Return the [X, Y] coordinate for the center point of the cell that contains the specified text.  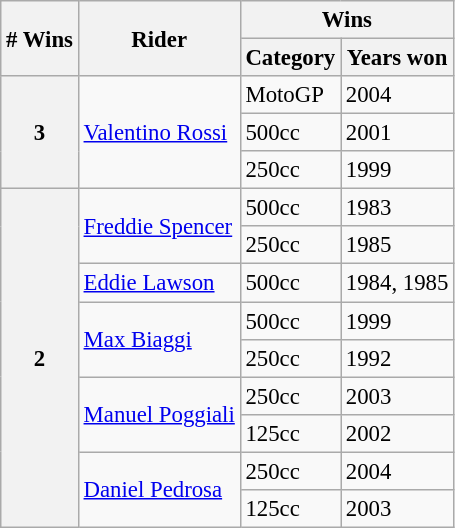
1984, 1985 [398, 283]
Manuel Poggiali [159, 414]
MotoGP [290, 95]
1983 [398, 208]
3 [40, 132]
Category [290, 58]
2 [40, 358]
Max Biaggi [159, 340]
Eddie Lawson [159, 283]
1992 [398, 358]
Valentino Rossi [159, 132]
Rider [159, 38]
Daniel Pedrosa [159, 490]
Wins [347, 20]
Freddie Spencer [159, 226]
# Wins [40, 38]
2001 [398, 133]
2002 [398, 433]
1985 [398, 245]
Years won [398, 58]
